Provide the (x, y) coordinate of the cell's center where the given text is located.  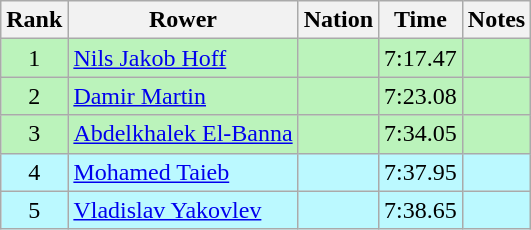
Abdelkhalek El-Banna (183, 134)
4 (34, 172)
5 (34, 210)
7:17.47 (421, 58)
7:23.08 (421, 96)
7:34.05 (421, 134)
Notes (496, 20)
3 (34, 134)
7:38.65 (421, 210)
Nation (338, 20)
Damir Martin (183, 96)
Rower (183, 20)
Vladislav Yakovlev (183, 210)
7:37.95 (421, 172)
Nils Jakob Hoff (183, 58)
1 (34, 58)
Rank (34, 20)
Time (421, 20)
2 (34, 96)
Mohamed Taieb (183, 172)
